Pinpoint the cell where the given text exists, returning its [X, Y] midpoint coordinate. 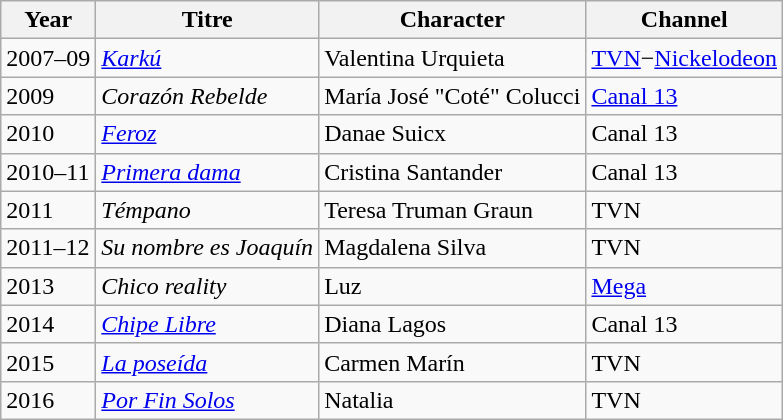
2016 [48, 400]
TVN−Nickelodeon [684, 58]
La poseída [208, 362]
2009 [48, 96]
Témpano [208, 210]
Titre [208, 20]
Por Fin Solos [208, 400]
Su nombre es Joaquín [208, 248]
Chipe Libre [208, 324]
Primera dama [208, 172]
2010–11 [48, 172]
Diana Lagos [452, 324]
2007–09 [48, 58]
Natalia [452, 400]
Channel [684, 20]
Feroz [208, 134]
Danae Suicx [452, 134]
2010 [48, 134]
Teresa Truman Graun [452, 210]
2015 [48, 362]
Luz [452, 286]
2011 [48, 210]
Valentina Urquieta [452, 58]
Mega [684, 286]
Character [452, 20]
Magdalena Silva [452, 248]
Carmen Marín [452, 362]
Chico reality [208, 286]
Year [48, 20]
Karkú [208, 58]
María José "Coté" Colucci [452, 96]
2014 [48, 324]
2013 [48, 286]
Cristina Santander [452, 172]
Corazón Rebelde [208, 96]
2011–12 [48, 248]
